Find where the given text appears and provide that cell's center as (x, y) coordinate. 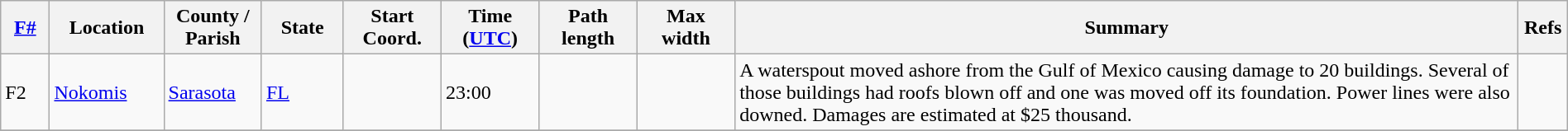
Refs (1543, 28)
F2 (25, 92)
State (303, 28)
Time (UTC) (490, 28)
County / Parish (213, 28)
Sarasota (213, 92)
Location (107, 28)
Max width (686, 28)
Path length (588, 28)
Summary (1126, 28)
23:00 (490, 92)
Nokomis (107, 92)
FL (303, 92)
Start Coord. (392, 28)
F# (25, 28)
